Extract the (X, Y) coordinate from the center of the cell holding the provided text.  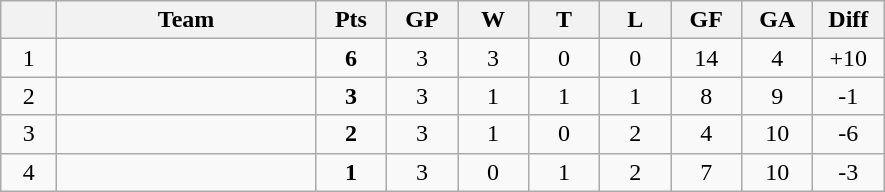
-3 (848, 172)
7 (706, 172)
Team (186, 20)
9 (778, 96)
GF (706, 20)
+10 (848, 58)
W (494, 20)
8 (706, 96)
Pts (350, 20)
GA (778, 20)
T (564, 20)
6 (350, 58)
Diff (848, 20)
L (636, 20)
-6 (848, 134)
GP (422, 20)
14 (706, 58)
-1 (848, 96)
